Output the [x, y] coordinate of the center of the cell containing the given text.  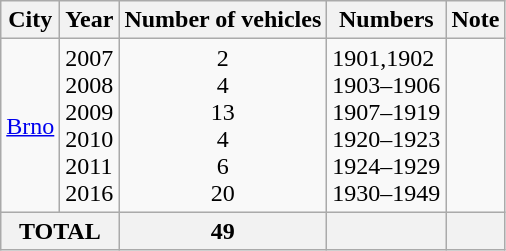
1901,19021903–19061907–19191920–19231924–19291930–1949 [386, 126]
Numbers [386, 20]
200720082009201020112016 [90, 126]
Brno [30, 126]
City [30, 20]
24134620 [223, 126]
49 [223, 231]
Note [476, 20]
Number of vehicles [223, 20]
TOTAL [60, 231]
Year [90, 20]
